Find where the given text appears and provide that cell's center as (x, y) coordinate. 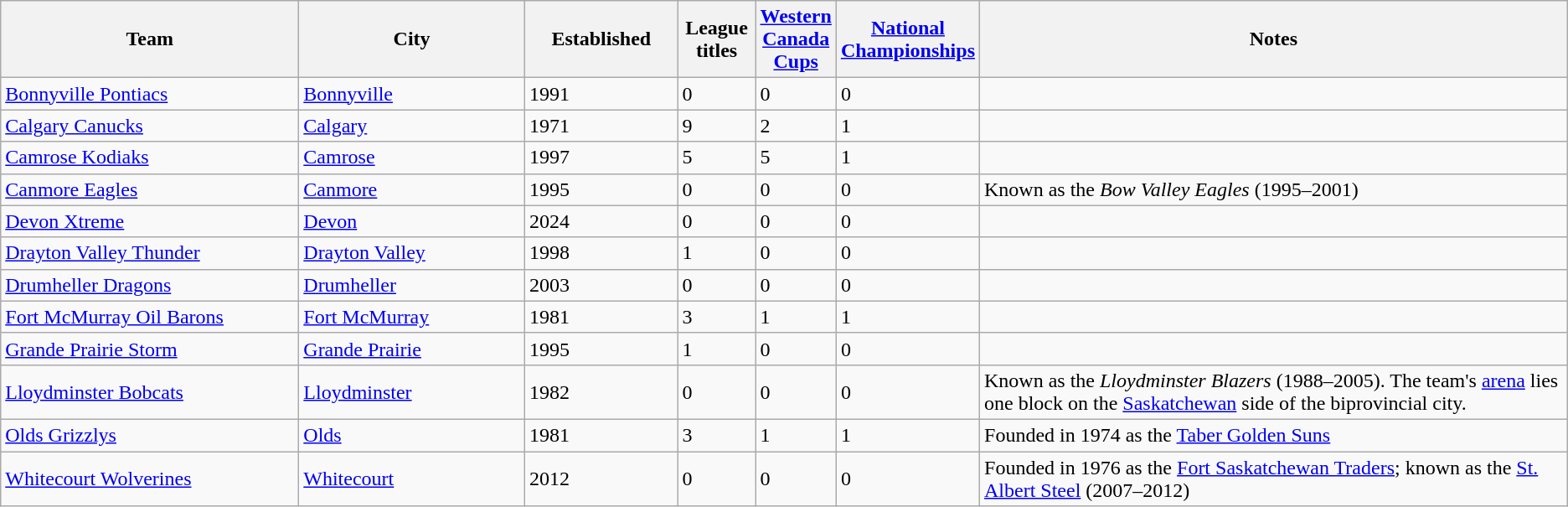
Calgary Canucks (150, 126)
Known as the Lloydminster Blazers (1988–2005). The team's arena lies one block on the Saskatchewan side of the biprovincial city. (1274, 392)
9 (717, 126)
Canmore Eagles (150, 189)
Devon Xtreme (150, 221)
Grande Prairie (412, 349)
League titles (717, 39)
2012 (601, 478)
Drumheller (412, 285)
Drayton Valley (412, 253)
1997 (601, 158)
Founded in 1974 as the Taber Golden Suns (1274, 435)
Western Canada Cups (796, 39)
Team (150, 39)
2024 (601, 221)
Olds Grizzlys (150, 435)
Lloydminster (412, 392)
Fort McMurray (412, 317)
Whitecourt Wolverines (150, 478)
City (412, 39)
Camrose (412, 158)
Lloydminster Bobcats (150, 392)
Grande Prairie Storm (150, 349)
1971 (601, 126)
1982 (601, 392)
Drayton Valley Thunder (150, 253)
Known as the Bow Valley Eagles (1995–2001) (1274, 189)
Fort McMurray Oil Barons (150, 317)
Devon (412, 221)
Olds (412, 435)
Notes (1274, 39)
2 (796, 126)
2003 (601, 285)
Whitecourt (412, 478)
Established (601, 39)
Bonnyville (412, 94)
Camrose Kodiaks (150, 158)
Calgary (412, 126)
1991 (601, 94)
Canmore (412, 189)
1998 (601, 253)
Drumheller Dragons (150, 285)
Bonnyville Pontiacs (150, 94)
National Championships (908, 39)
Founded in 1976 as the Fort Saskatchewan Traders; known as the St. Albert Steel (2007–2012) (1274, 478)
